Return (x, y) of the center of cell containing provided text 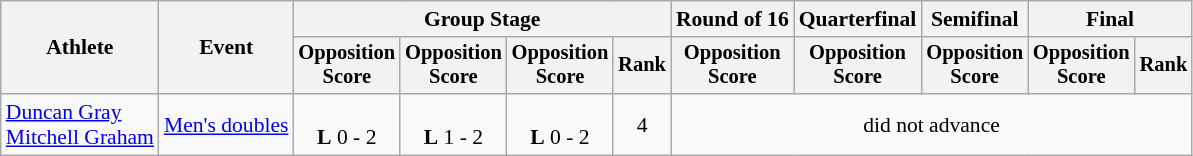
L 1 - 2 (454, 124)
Event (226, 48)
Round of 16 (732, 19)
Semifinal (974, 19)
Final (1110, 19)
Athlete (80, 48)
Group Stage (482, 19)
Men's doubles (226, 124)
Duncan GrayMitchell Graham (80, 124)
4 (642, 124)
did not advance (932, 124)
Quarterfinal (858, 19)
